Return the (X, Y) coordinate for the center point of the cell that contains the specified text.  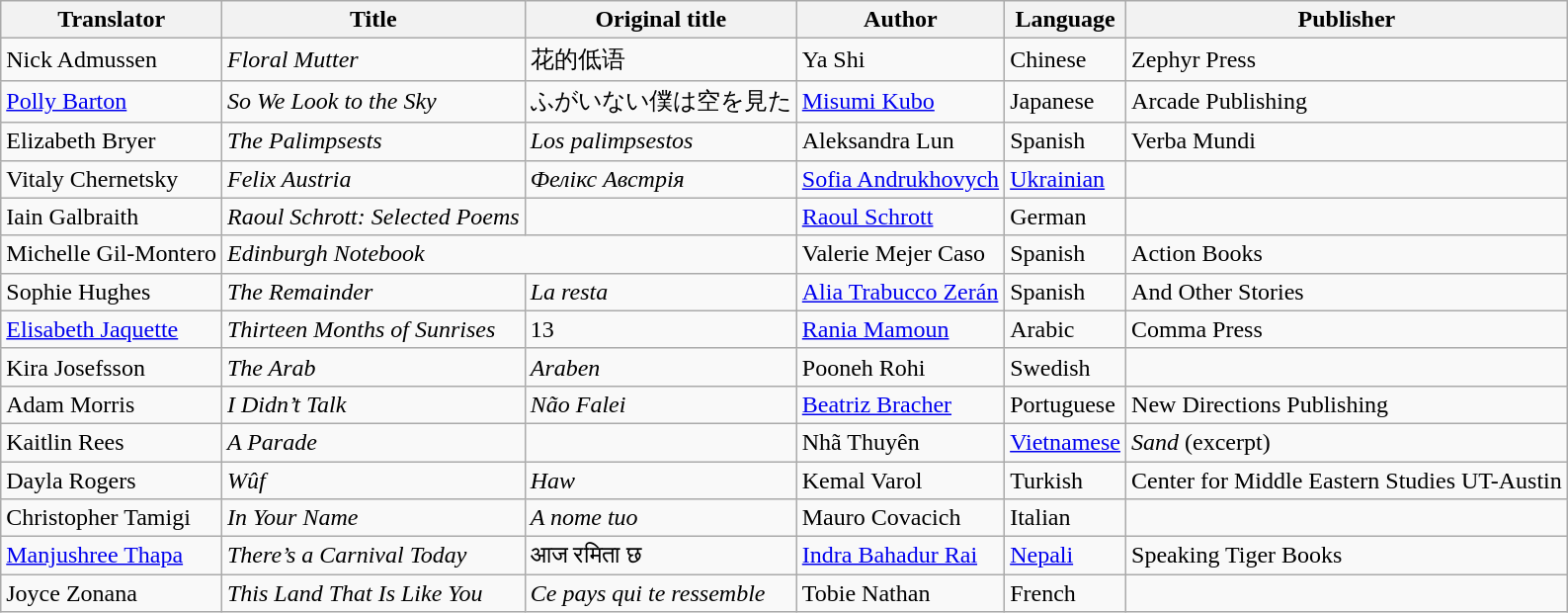
Zephyr Press (1348, 59)
Elizabeth Bryer (112, 141)
Indra Bahadur Rai (900, 556)
In Your Name (373, 518)
Alia Trabucco Zerán (900, 292)
Michelle Gil-Montero (112, 254)
Adam Morris (112, 404)
Center for Middle Eastern Studies UT-Austin (1348, 480)
Kaitlin Rees (112, 442)
So We Look to the Sky (373, 101)
Floral Mutter (373, 59)
French (1065, 593)
Turkish (1065, 480)
Polly Barton (112, 101)
Sand (excerpt) (1348, 442)
Iain Galbraith (112, 217)
Rania Mamoun (900, 329)
Sofia Andrukhovych (900, 179)
Language (1065, 20)
Translator (112, 20)
Vitaly Chernetsky (112, 179)
Comma Press (1348, 329)
Manjushree Thapa (112, 556)
Portuguese (1065, 404)
花的低语 (660, 59)
Valerie Mejer Caso (900, 254)
I Didn’t Talk (373, 404)
Pooneh Rohi (900, 367)
Misumi Kubo (900, 101)
Beatriz Bracher (900, 404)
Mauro Covacich (900, 518)
Kemal Varol (900, 480)
Ce pays qui te ressemble (660, 593)
ふがいない僕は空を見た (660, 101)
आज रमिता छ (660, 556)
Italian (1065, 518)
Thirteen Months of Sunrises (373, 329)
New Directions Publishing (1348, 404)
Nick Admussen (112, 59)
Sophie Hughes (112, 292)
There’s a Carnival Today (373, 556)
Aleksandra Lun (900, 141)
This Land That Is Like You (373, 593)
Chinese (1065, 59)
Elisabeth Jaquette (112, 329)
Action Books (1348, 254)
Los palimpsestos (660, 141)
And Other Stories (1348, 292)
Publisher (1348, 20)
German (1065, 217)
Japanese (1065, 101)
Raoul Schrott: Selected Poems (373, 217)
Kira Josefsson (112, 367)
Author (900, 20)
La resta (660, 292)
Raoul Schrott (900, 217)
The Palimpsests (373, 141)
A nome tuo (660, 518)
Christopher Tamigi (112, 518)
Wûf (373, 480)
Vietnamese (1065, 442)
Não Falei (660, 404)
A Parade (373, 442)
Tobie Nathan (900, 593)
Felix Austria (373, 179)
Swedish (1065, 367)
Фелікс Австрія (660, 179)
Arabic (1065, 329)
Original title (660, 20)
Arcade Publishing (1348, 101)
Verba Mundi (1348, 141)
Nepali (1065, 556)
Dayla Rogers (112, 480)
Haw (660, 480)
Edinburgh Notebook (509, 254)
The Arab (373, 367)
Joyce Zonana (112, 593)
Speaking Tiger Books (1348, 556)
Araben (660, 367)
Ya Shi (900, 59)
Title (373, 20)
Nhã Thuyên (900, 442)
13 (660, 329)
Ukrainian (1065, 179)
The Remainder (373, 292)
